Extract the (x, y) coordinate from the center of the cell holding the provided text.  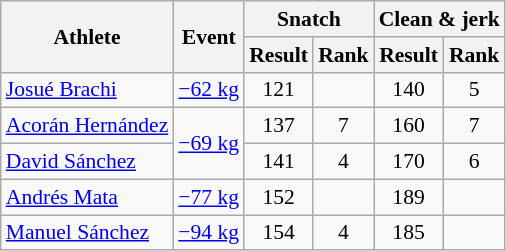
Snatch (308, 19)
137 (278, 126)
Acorán Hernández (88, 126)
170 (409, 162)
5 (474, 90)
140 (409, 90)
189 (409, 197)
152 (278, 197)
−62 kg (208, 90)
141 (278, 162)
−69 kg (208, 144)
185 (409, 233)
160 (409, 126)
−94 kg (208, 233)
David Sánchez (88, 162)
−77 kg (208, 197)
Event (208, 36)
6 (474, 162)
Andrés Mata (88, 197)
121 (278, 90)
Athlete (88, 36)
154 (278, 233)
Manuel Sánchez (88, 233)
Josué Brachi (88, 90)
Clean & jerk (440, 19)
